Locate the cell with the specified text and output its [X, Y] center coordinate. 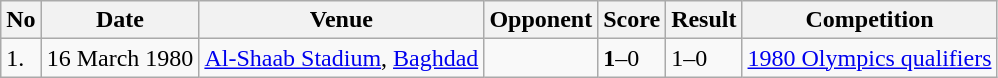
Opponent [541, 20]
Date [120, 20]
Al-Shaab Stadium, Baghdad [342, 58]
Score [632, 20]
1980 Olympics qualifiers [870, 58]
Competition [870, 20]
Result [704, 20]
No [21, 20]
1. [21, 58]
16 March 1980 [120, 58]
Venue [342, 20]
